Determine the [x, y] coordinate at the center of the cell enclosing the given text.  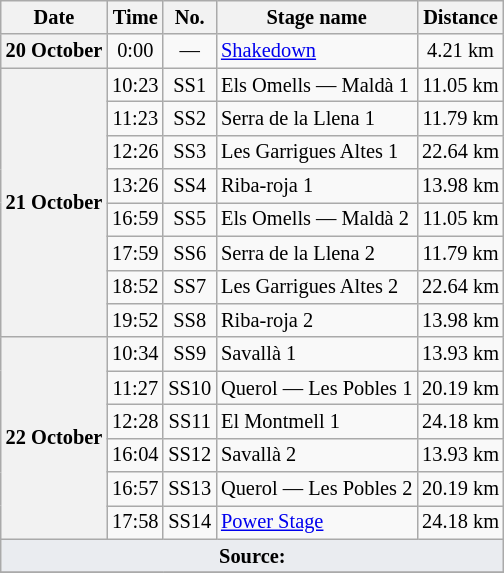
20 October [54, 51]
Els Omells — Maldà 2 [316, 219]
Riba-roja 1 [316, 186]
10:23 [135, 85]
SS12 [190, 455]
13:26 [135, 186]
10:34 [135, 354]
Date [54, 17]
Les Garrigues Altes 2 [316, 287]
El Montmell 1 [316, 421]
11:23 [135, 118]
SS14 [190, 522]
Querol — Les Pobles 1 [316, 388]
SS1 [190, 85]
No. [190, 17]
Querol — Les Pobles 2 [316, 489]
SS4 [190, 186]
11:27 [135, 388]
Les Garrigues Altes 1 [316, 152]
0:00 [135, 51]
Stage name [316, 17]
16:57 [135, 489]
SS7 [190, 287]
SS6 [190, 253]
22 October [54, 438]
SS8 [190, 320]
17:58 [135, 522]
16:59 [135, 219]
Savallà 2 [316, 455]
SS5 [190, 219]
Riba-roja 2 [316, 320]
Els Omells — Maldà 1 [316, 85]
12:28 [135, 421]
4.21 km [460, 51]
SS9 [190, 354]
Savallà 1 [316, 354]
SS2 [190, 118]
21 October [54, 202]
18:52 [135, 287]
16:04 [135, 455]
SS13 [190, 489]
Shakedown [316, 51]
SS3 [190, 152]
19:52 [135, 320]
SS10 [190, 388]
Serra de la Llena 2 [316, 253]
17:59 [135, 253]
Time [135, 17]
Power Stage [316, 522]
12:26 [135, 152]
Serra de la Llena 1 [316, 118]
Source: [252, 556]
SS11 [190, 421]
Distance [460, 17]
— [190, 51]
